Identify which cell holds the provided text, then report its [X, Y] central coordinate. 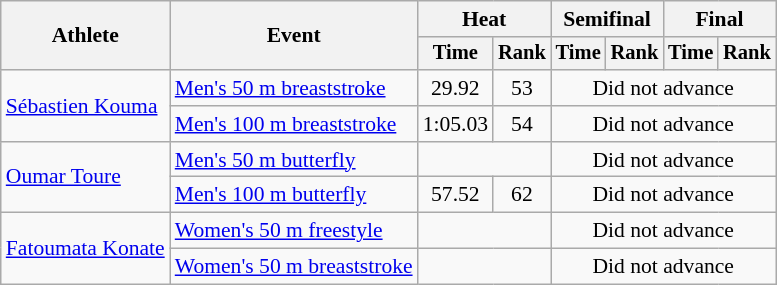
Men's 50 m butterfly [294, 160]
Fatoumata Konate [86, 248]
62 [522, 195]
Women's 50 m freestyle [294, 231]
Men's 100 m butterfly [294, 195]
Semifinal [607, 19]
Oumar Toure [86, 178]
53 [522, 88]
Event [294, 36]
Men's 100 m breaststroke [294, 124]
Sébastien Kouma [86, 106]
1:05.03 [456, 124]
Athlete [86, 36]
Final [719, 19]
54 [522, 124]
Women's 50 m breaststroke [294, 267]
29.92 [456, 88]
Men's 50 m breaststroke [294, 88]
57.52 [456, 195]
Heat [484, 19]
